Extract the (X, Y) coordinate from the center of the cell holding the provided text.  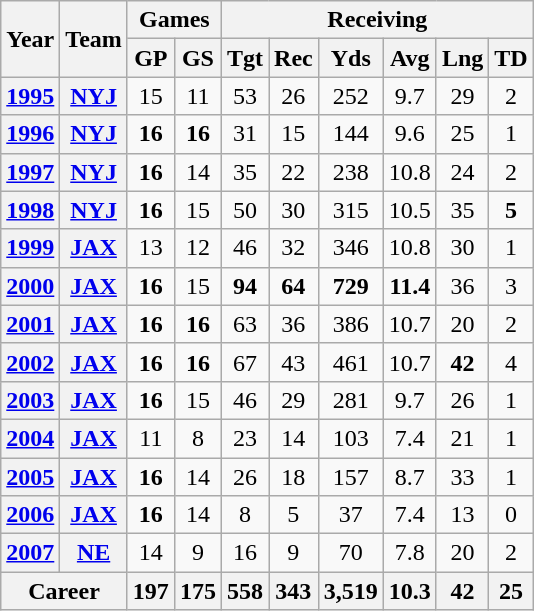
1998 (30, 210)
32 (294, 248)
238 (350, 172)
1995 (30, 96)
24 (462, 172)
2006 (30, 515)
43 (294, 362)
1999 (30, 248)
10.3 (410, 591)
Avg (410, 58)
50 (244, 210)
Yds (350, 58)
12 (198, 248)
315 (350, 210)
386 (350, 324)
53 (244, 96)
144 (350, 134)
31 (244, 134)
729 (350, 286)
Lng (462, 58)
22 (294, 172)
63 (244, 324)
1996 (30, 134)
3 (511, 286)
2000 (30, 286)
33 (462, 477)
37 (350, 515)
94 (244, 286)
Team (94, 39)
461 (350, 362)
11.4 (410, 286)
2005 (30, 477)
Games (174, 20)
GS (198, 58)
2007 (30, 553)
GP (150, 58)
10.5 (410, 210)
2001 (30, 324)
252 (350, 96)
21 (462, 438)
175 (198, 591)
70 (350, 553)
9.6 (410, 134)
2004 (30, 438)
2003 (30, 400)
23 (244, 438)
0 (511, 515)
281 (350, 400)
Year (30, 39)
157 (350, 477)
346 (350, 248)
67 (244, 362)
4 (511, 362)
197 (150, 591)
558 (244, 591)
343 (294, 591)
18 (294, 477)
Rec (294, 58)
64 (294, 286)
Tgt (244, 58)
NE (94, 553)
8.7 (410, 477)
7.8 (410, 553)
3,519 (350, 591)
TD (511, 58)
2002 (30, 362)
103 (350, 438)
Career (64, 591)
1997 (30, 172)
Receiving (377, 20)
